Find where the given text appears and provide that cell's center as (x, y) coordinate. 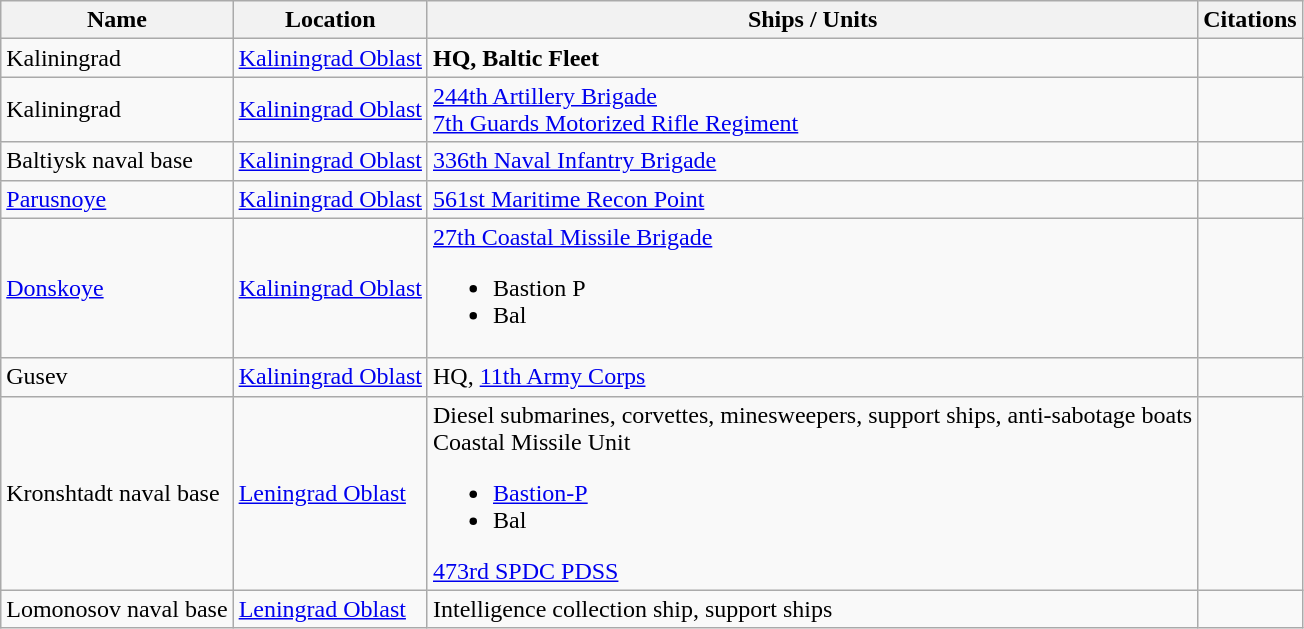
244th Artillery Brigade7th Guards Motorized Rifle Regiment (812, 110)
Diesel submarines, corvettes, minesweepers, support ships, anti-sabotage boatsCoastal Missile UnitBastion-PBal473rd SPDC PDSS (812, 493)
Location (330, 20)
Name (117, 20)
HQ, 11th Army Corps (812, 377)
27th Coastal Missile BrigadeBastion PBal (812, 288)
Lomonosov naval base (117, 609)
Citations (1250, 20)
Intelligence collection ship, support ships (812, 609)
Parusnoye (117, 199)
Kronshtadt naval base (117, 493)
336th Naval Infantry Brigade (812, 161)
Baltiysk naval base (117, 161)
Gusev (117, 377)
HQ, Baltic Fleet (812, 58)
561st Maritime Recon Point (812, 199)
Donskoye (117, 288)
Ships / Units (812, 20)
